Find where the given text appears and provide that cell's center as (X, Y) coordinate. 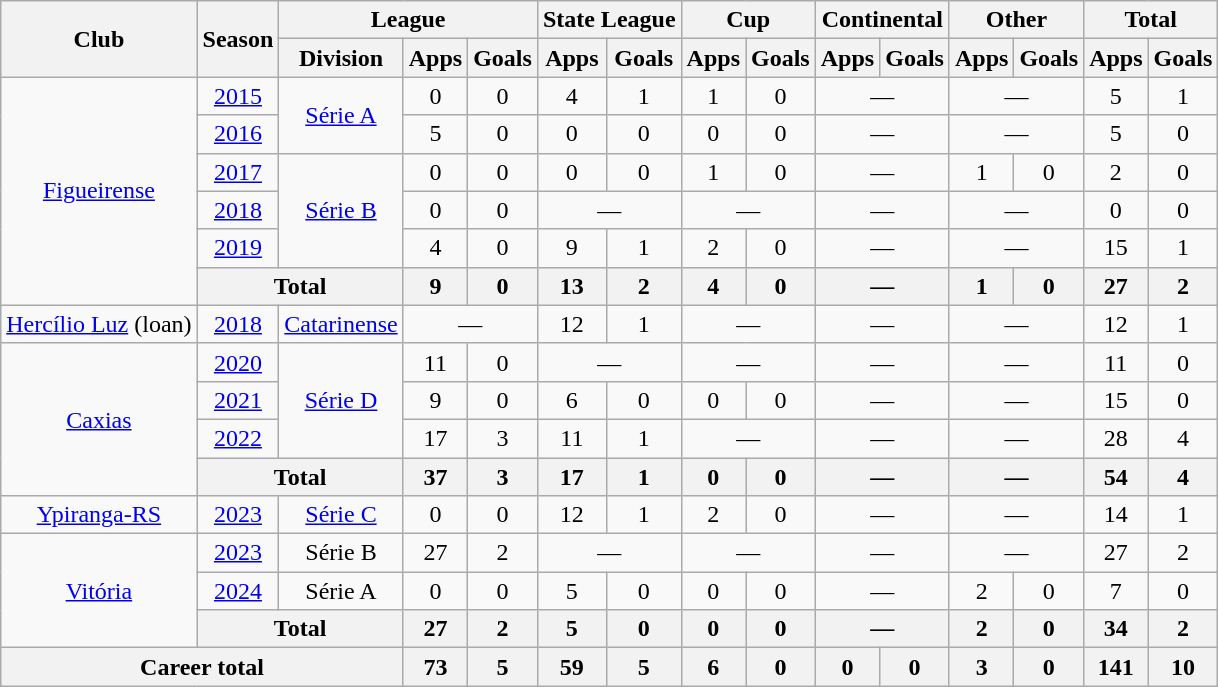
Caxias (99, 419)
Season (238, 39)
73 (435, 667)
Club (99, 39)
28 (1116, 438)
Figueirense (99, 191)
141 (1116, 667)
Other (1016, 20)
34 (1116, 629)
Catarinense (341, 324)
2016 (238, 134)
State League (609, 20)
37 (435, 477)
14 (1116, 515)
Division (341, 58)
Hercílio Luz (loan) (99, 324)
2020 (238, 362)
2015 (238, 96)
59 (572, 667)
2022 (238, 438)
2024 (238, 591)
Série C (341, 515)
54 (1116, 477)
League (408, 20)
2017 (238, 172)
Continental (882, 20)
Ypiranga-RS (99, 515)
Vitória (99, 591)
10 (1183, 667)
2021 (238, 400)
Série D (341, 400)
Career total (202, 667)
7 (1116, 591)
2019 (238, 248)
13 (572, 286)
Cup (748, 20)
